Capture the cell that displays the provided text and extract its [x, y] central coordinate. 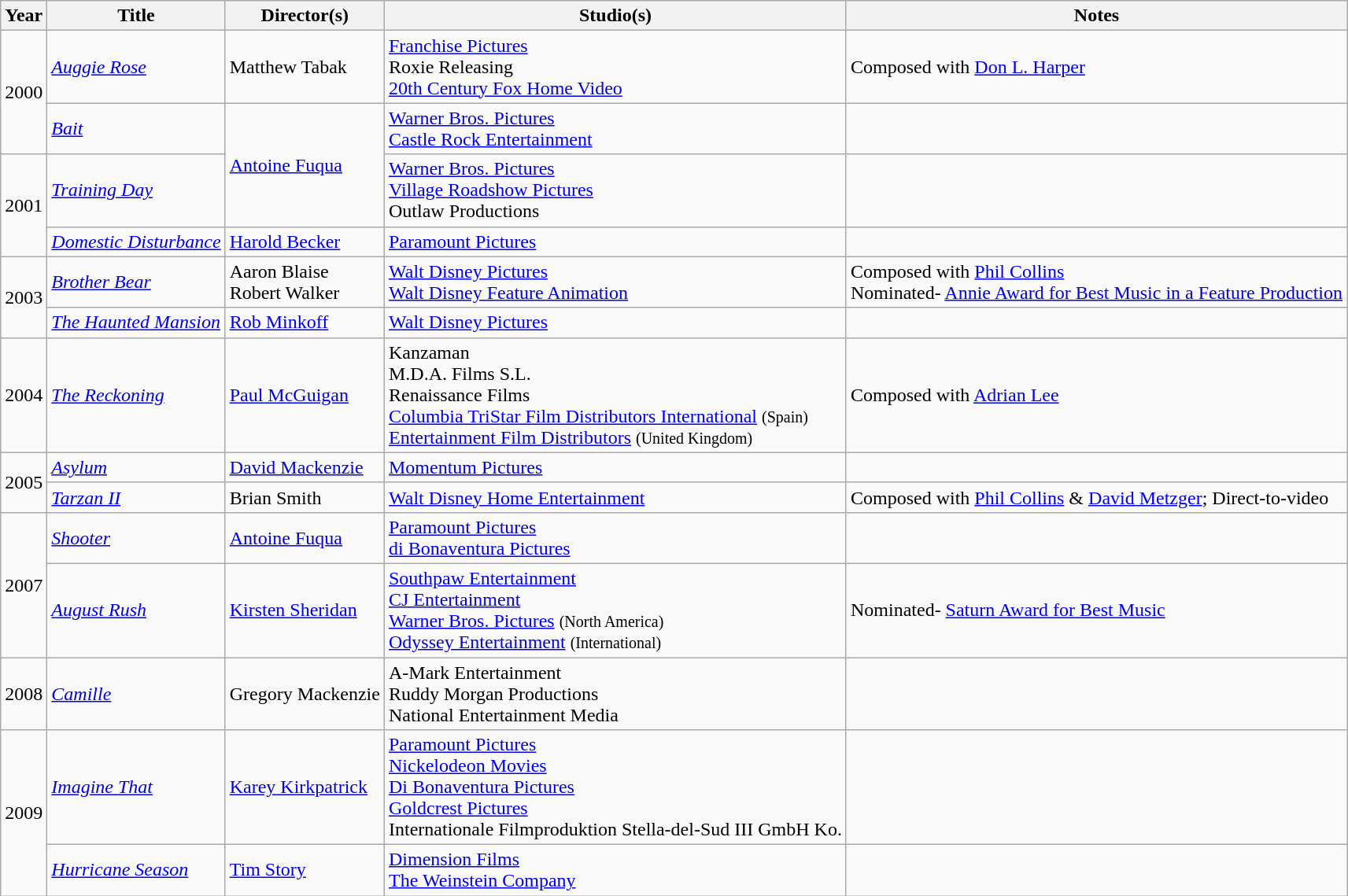
KanzamanM.D.A. Films S.L.Renaissance FilmsColumbia TriStar Film Distributors International (Spain)Entertainment Film Distributors (United Kingdom) [615, 395]
Paramount Pictures [615, 242]
Title [136, 16]
Hurricane Season [136, 870]
Walt Disney Home Entertainment [615, 497]
Composed with Don L. Harper [1096, 67]
Paul McGuigan [305, 395]
Director(s) [305, 16]
2008 [24, 694]
Franchise PicturesRoxie Releasing20th Century Fox Home Video [615, 67]
Dimension FilmsThe Weinstein Company [615, 870]
Rob Minkoff [305, 323]
Tim Story [305, 870]
Brian Smith [305, 497]
2000 [24, 93]
Composed with Adrian Lee [1096, 395]
A-Mark EntertainmentRuddy Morgan ProductionsNational Entertainment Media [615, 694]
Walt Disney PicturesWalt Disney Feature Animation [615, 282]
Momentum Pictures [615, 467]
Matthew Tabak [305, 67]
The Haunted Mansion [136, 323]
Aaron BlaiseRobert Walker [305, 282]
2005 [24, 482]
2004 [24, 395]
Year [24, 16]
2009 [24, 813]
Southpaw EntertainmentCJ EntertainmentWarner Bros. Pictures (North America)Odyssey Entertainment (International) [615, 610]
Warner Bros. PicturesCastle Rock Entertainment [615, 129]
Shooter [136, 538]
Walt Disney Pictures [615, 323]
The Reckoning [136, 395]
David Mackenzie [305, 467]
2003 [24, 297]
Asylum [136, 467]
Paramount PicturesNickelodeon MoviesDi Bonaventura PicturesGoldcrest PicturesInternationale Filmproduktion Stella-del-Sud III GmbH Ko. [615, 787]
Bait [136, 129]
Camille [136, 694]
Kirsten Sheridan [305, 610]
Composed with Phil Collins & David Metzger; Direct-to-video [1096, 497]
Imagine That [136, 787]
Studio(s) [615, 16]
Notes [1096, 16]
2007 [24, 584]
Domestic Disturbance [136, 242]
2001 [24, 205]
Composed with Phil CollinsNominated- Annie Award for Best Music in a Feature Production [1096, 282]
Nominated- Saturn Award for Best Music [1096, 610]
Training Day [136, 190]
August Rush [136, 610]
Harold Becker [305, 242]
Paramount Picturesdi Bonaventura Pictures [615, 538]
Tarzan II [136, 497]
Auggie Rose [136, 67]
Warner Bros. PicturesVillage Roadshow PicturesOutlaw Productions [615, 190]
Brother Bear [136, 282]
Karey Kirkpatrick [305, 787]
Gregory Mackenzie [305, 694]
